Search for the cell housing the specified text and yield its (X, Y) center coordinate. 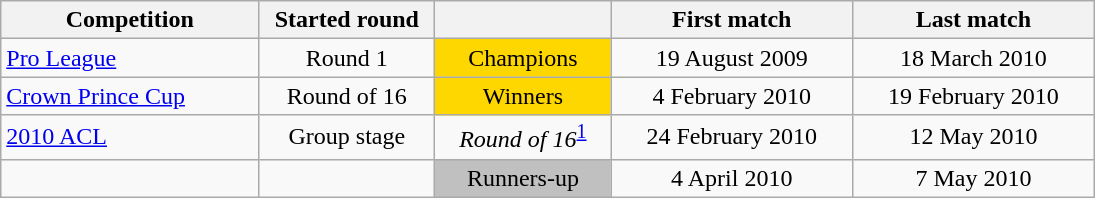
Round of 16 (347, 96)
First match (732, 20)
Crown Prince Cup (130, 96)
24 February 2010 (732, 138)
Runners-up (523, 178)
Group stage (347, 138)
Competition (130, 20)
Round of 161 (523, 138)
4 April 2010 (732, 178)
12 May 2010 (974, 138)
Winners (523, 96)
19 August 2009 (732, 58)
18 March 2010 (974, 58)
Pro League (130, 58)
Champions (523, 58)
Started round (347, 20)
Last match (974, 20)
7 May 2010 (974, 178)
19 February 2010 (974, 96)
Round 1 (347, 58)
4 February 2010 (732, 96)
2010 ACL (130, 138)
